From the cell containing the given text, extract its center point as (x, y) coordinate. 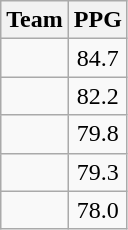
PPG (98, 20)
Team (35, 20)
79.3 (98, 172)
78.0 (98, 210)
82.2 (98, 96)
79.8 (98, 134)
84.7 (98, 58)
